Determine the (x, y) coordinate at the center of the cell enclosing the given text.  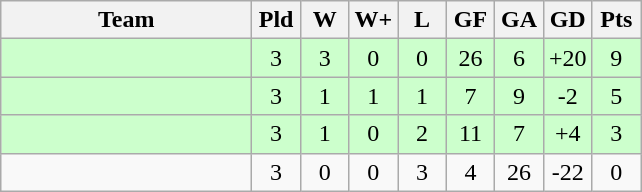
+4 (568, 134)
Pld (276, 20)
5 (616, 96)
6 (520, 58)
W+ (374, 20)
GA (520, 20)
GF (470, 20)
11 (470, 134)
Team (126, 20)
Pts (616, 20)
-22 (568, 172)
4 (470, 172)
-2 (568, 96)
+20 (568, 58)
GD (568, 20)
L (422, 20)
W (324, 20)
2 (422, 134)
